From the cell containing the given text, extract its center point as (X, Y) coordinate. 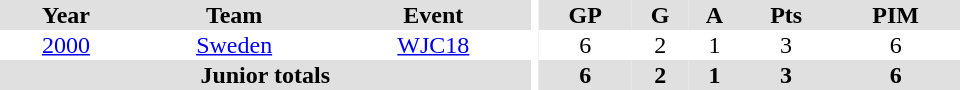
Pts (786, 15)
Sweden (234, 45)
Junior totals (265, 75)
G (660, 15)
Year (66, 15)
GP (585, 15)
Event (433, 15)
A (714, 15)
Team (234, 15)
WJC18 (433, 45)
2000 (66, 45)
PIM (896, 15)
